Return the [x, y] coordinate for the center point of the cell that contains the specified text.  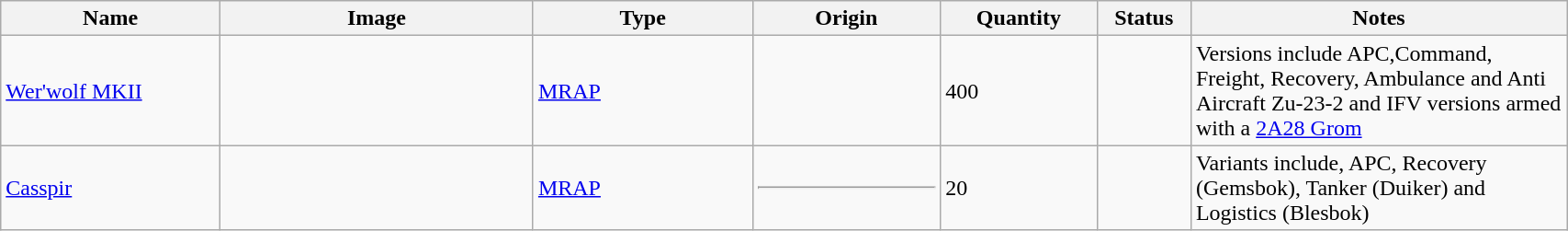
Wer'wolf MKII [110, 90]
Versions include APC,Command, Freight, Recovery, Ambulance and Anti Aircraft Zu-23-2 and IFV versions armed with a 2A28 Grom [1378, 90]
Type [643, 18]
Quantity [1019, 18]
Notes [1378, 18]
Name [110, 18]
400 [1019, 90]
Variants include, APC, Recovery (Gemsbok), Tanker (Duiker) and Logistics (Blesbok) [1378, 188]
Status [1144, 18]
20 [1019, 188]
Image [377, 18]
Origin [847, 18]
Casspir [110, 188]
